Determine the (X, Y) coordinate at the center of the cell enclosing the given text.  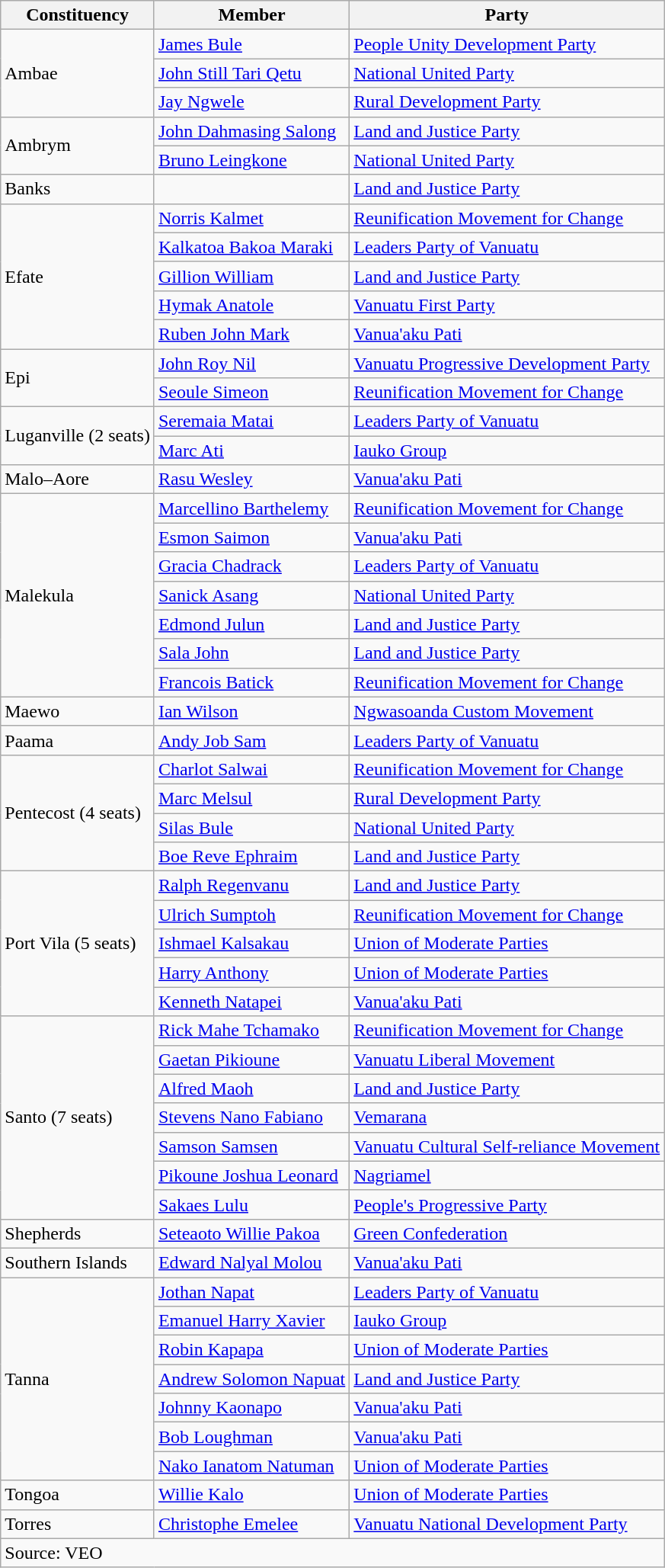
Vanuatu National Development Party (507, 1524)
Esmon Saimon (251, 537)
Shepherds (78, 1233)
Ishmael Kalsakau (251, 944)
Vanuatu Liberal Movement (507, 1060)
Constituency (78, 15)
Tanna (78, 1379)
Johnny Kaonapo (251, 1408)
Luganville (2 seats) (78, 436)
Malekula (78, 595)
Seteaoto Willie Pakoa (251, 1233)
Nagriamel (507, 1175)
Edward Nalyal Molou (251, 1262)
Andy Job Sam (251, 740)
Vanuatu Cultural Self-reliance Movement (507, 1146)
Edmond Julun (251, 624)
Nako Ianatom Natuman (251, 1466)
John Roy Nil (251, 364)
Gaetan Pikioune (251, 1060)
Willie Kalo (251, 1495)
Emanuel Harry Xavier (251, 1321)
Marc Ati (251, 451)
People's Progressive Party (507, 1204)
Robin Kapapa (251, 1350)
Efate (78, 276)
Vanuatu Progressive Development Party (507, 364)
Port Vila (5 seats) (78, 944)
Ulrich Sumptoh (251, 915)
Francois Batick (251, 682)
Ngwasoanda Custom Movement (507, 711)
Gillion William (251, 276)
John Still Tari Qetu (251, 73)
Silas Bule (251, 827)
Ambae (78, 73)
Seoule Simeon (251, 393)
Stevens Nano Fabiano (251, 1117)
Sanick Asang (251, 595)
People Unity Development Party (507, 44)
Vanuatu First Party (507, 305)
John Dahmasing Salong (251, 131)
Maewo (78, 711)
Alfred Maoh (251, 1089)
Pikoune Joshua Leonard (251, 1175)
Jay Ngwele (251, 102)
Party (507, 15)
Charlot Salwai (251, 769)
Banks (78, 189)
Christophe Emelee (251, 1524)
Paama (78, 740)
James Bule (251, 44)
Epi (78, 378)
Southern Islands (78, 1262)
Santo (7 seats) (78, 1117)
Pentecost (4 seats) (78, 813)
Tongoa (78, 1495)
Member (251, 15)
Bruno Leingkone (251, 160)
Ralph Regenvanu (251, 886)
Ambrym (78, 146)
Marc Melsul (251, 798)
Sakaes Lulu (251, 1204)
Kenneth Natapei (251, 1002)
Hymak Anatole (251, 305)
Ian Wilson (251, 711)
Torres (78, 1524)
Bob Loughman (251, 1437)
Ruben John Mark (251, 334)
Kalkatoa Bakoa Maraki (251, 247)
Samson Samsen (251, 1146)
Rick Mahe Tchamako (251, 1031)
Green Confederation (507, 1233)
Andrew Solomon Napuat (251, 1379)
Malo–Aore (78, 479)
Harry Anthony (251, 973)
Rasu Wesley (251, 479)
Sala John (251, 653)
Norris Kalmet (251, 218)
Gracia Chadrack (251, 566)
Jothan Napat (251, 1292)
Boe Reve Ephraim (251, 857)
Source: VEO (332, 1553)
Marcellino Barthelemy (251, 508)
Vemarana (507, 1117)
Seremaia Matai (251, 422)
